Pinpoint the cell where the given text exists, returning its [X, Y] midpoint coordinate. 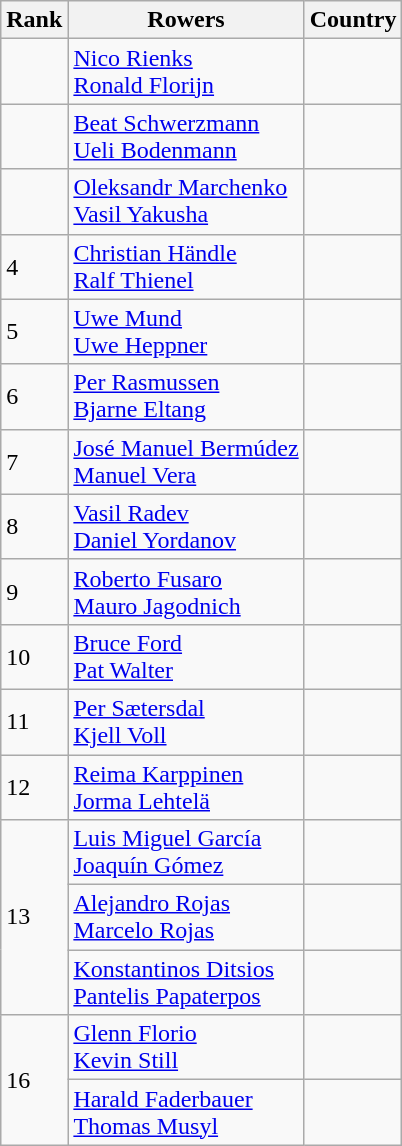
16 [34, 1080]
Rank [34, 20]
12 [34, 786]
Vasil RadevDaniel Yordanov [186, 526]
13 [34, 918]
Harald FaderbauerThomas Musyl [186, 1112]
Nico RienksRonald Florijn [186, 72]
6 [34, 396]
10 [34, 656]
9 [34, 592]
Roberto FusaroMauro Jagodnich [186, 592]
Per SætersdalKjell Voll [186, 722]
Konstantinos DitsiosPantelis Papaterpos [186, 982]
Christian HändleRalf Thienel [186, 266]
Bruce FordPat Walter [186, 656]
7 [34, 462]
Oleksandr MarchenkoVasil Yakusha [186, 202]
Per RasmussenBjarne Eltang [186, 396]
José Manuel BermúdezManuel Vera [186, 462]
Uwe MundUwe Heppner [186, 332]
5 [34, 332]
Reima KarppinenJorma Lehtelä [186, 786]
11 [34, 722]
Beat SchwerzmannUeli Bodenmann [186, 136]
Country [353, 20]
8 [34, 526]
Glenn FlorioKevin Still [186, 1048]
Alejandro RojasMarcelo Rojas [186, 918]
Luis Miguel GarcíaJoaquín Gómez [186, 852]
Rowers [186, 20]
4 [34, 266]
